Scan for the cell matching the given text and deliver its (x, y) coordinate at center. 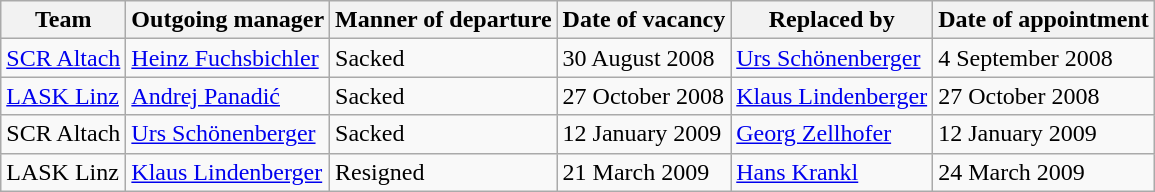
Date of appointment (1044, 20)
Manner of departure (444, 20)
Date of vacancy (644, 20)
Team (64, 20)
Replaced by (832, 20)
Resigned (444, 172)
4 September 2008 (1044, 58)
21 March 2009 (644, 172)
Georg Zellhofer (832, 134)
30 August 2008 (644, 58)
Heinz Fuchsbichler (228, 58)
Andrej Panadić (228, 96)
Hans Krankl (832, 172)
24 March 2009 (1044, 172)
Outgoing manager (228, 20)
